Pinpoint the cell where the given text exists, returning its [X, Y] midpoint coordinate. 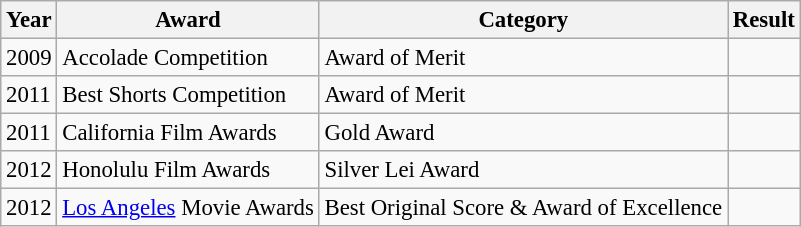
California Film Awards [188, 133]
Honolulu Film Awards [188, 170]
Best Shorts Competition [188, 95]
Accolade Competition [188, 58]
Category [523, 20]
Best Original Score & Award of Excellence [523, 208]
Year [29, 20]
Award [188, 20]
2009 [29, 58]
Result [764, 20]
Gold Award [523, 133]
Los Angeles Movie Awards [188, 208]
Silver Lei Award [523, 170]
